Scan for the cell matching the given text and deliver its [X, Y] coordinate at center. 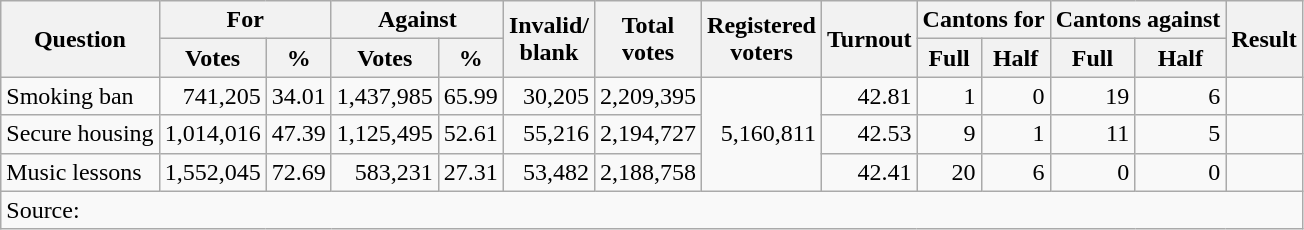
Cantons for [984, 20]
583,231 [384, 172]
For [245, 20]
72.69 [298, 172]
Question [80, 39]
1,014,016 [212, 134]
Registeredvoters [762, 39]
1,552,045 [212, 172]
52.61 [470, 134]
55,216 [548, 134]
5,160,811 [762, 134]
Source: [652, 210]
Result [1264, 39]
Cantons against [1138, 20]
5 [1180, 134]
2,188,758 [648, 172]
Secure housing [80, 134]
47.39 [298, 134]
42.53 [869, 134]
Smoking ban [80, 96]
1,125,495 [384, 134]
53,482 [548, 172]
19 [1092, 96]
Music lessons [80, 172]
27.31 [470, 172]
741,205 [212, 96]
Totalvotes [648, 39]
2,194,727 [648, 134]
20 [949, 172]
1,437,985 [384, 96]
Turnout [869, 39]
42.81 [869, 96]
Invalid/blank [548, 39]
Against [417, 20]
34.01 [298, 96]
9 [949, 134]
65.99 [470, 96]
11 [1092, 134]
2,209,395 [648, 96]
42.41 [869, 172]
30,205 [548, 96]
